Output the (X, Y) coordinate of the center of the cell containing the given text.  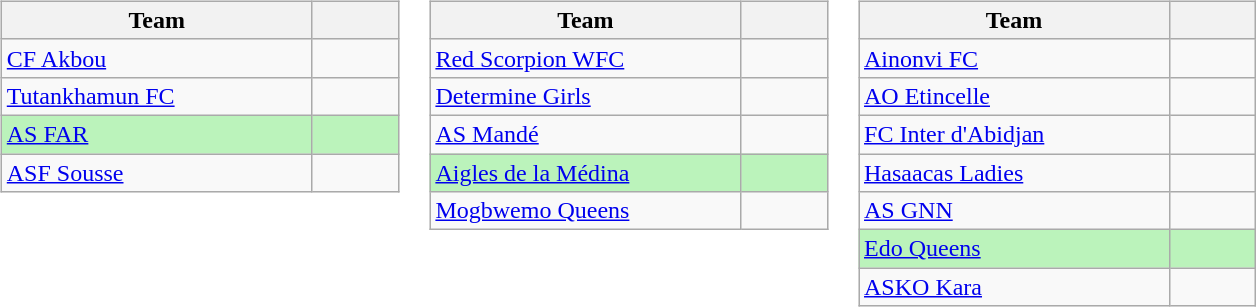
FC Inter d'Abidjan (1014, 134)
Tutankhamun FC (156, 96)
AO Etincelle (1014, 96)
Aigles de la Médina (586, 173)
Hasaacas Ladies (1014, 173)
ASKO Kara (1014, 287)
Determine Girls (586, 96)
Mogbwemo Queens (586, 211)
Edo Queens (1014, 249)
Red Scorpion WFC (586, 58)
AS Mandé (586, 134)
Ainonvi FC (1014, 58)
CF Akbou (156, 58)
AS GNN (1014, 211)
ASF Sousse (156, 173)
AS FAR (156, 134)
